Scan for the cell matching the given text and deliver its (x, y) coordinate at center. 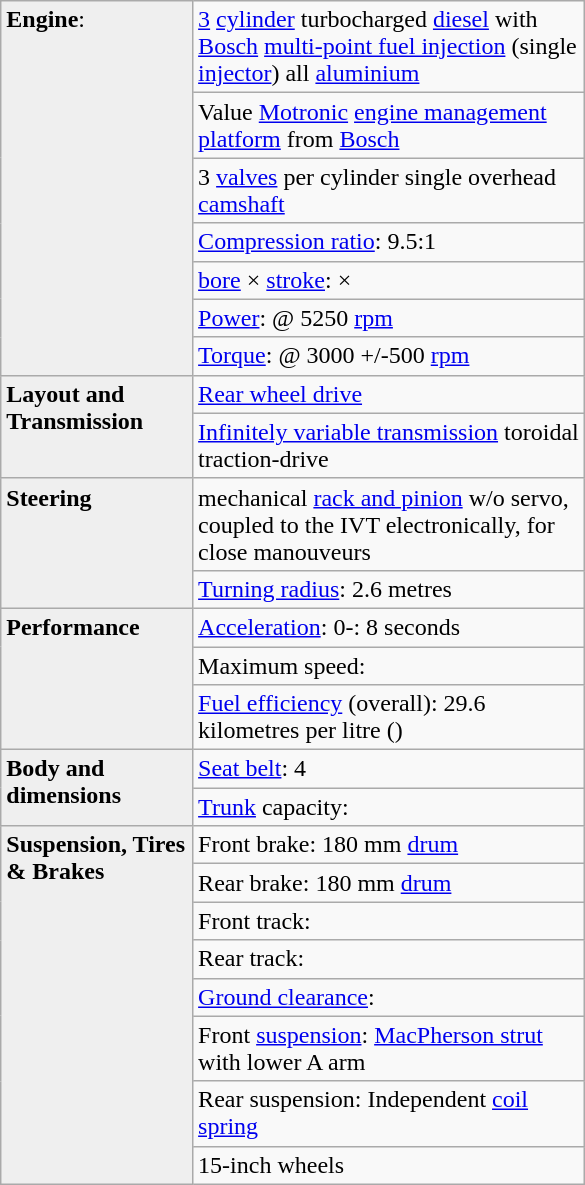
Power: @ 5250 rpm (389, 318)
Front brake: 180 mm drum (389, 845)
Steering (97, 543)
Rear track: (389, 959)
15-inch wheels (389, 1165)
mechanical rack and pinion w/o servo, coupled to the IVT electronically, for close manouveurs (389, 524)
Infinitely variable transmission toroidal traction-drive (389, 446)
Body and dimensions (97, 788)
Front suspension: MacPherson strut with lower A arm (389, 1048)
Compression ratio: 9.5:1 (389, 242)
Engine: (97, 188)
Front track: (389, 921)
Rear wheel drive (389, 394)
Rear brake: 180 mm drum (389, 883)
Trunk capacity: (389, 807)
Rear suspension: Independent coil spring (389, 1114)
3 valves per cylinder single overhead camshaft (389, 190)
Fuel efficiency (overall): 29.6 kilometres per litre () (389, 718)
Maximum speed: (389, 665)
Value Motronic engine management platform from Bosch (389, 126)
3 cylinder turbocharged diesel with Bosch multi-point fuel injection (single injector) all aluminium (389, 47)
Ground clearance: (389, 997)
Performance (97, 678)
Torque: @ 3000 +/-500 rpm (389, 356)
Acceleration: 0-: 8 seconds (389, 627)
Seat belt: 4 (389, 769)
Layout and Transmission (97, 426)
Suspension, Tires & Brakes (97, 1005)
bore × stroke: × (389, 280)
Turning radius: 2.6 metres (389, 589)
